Determine the (x, y) coordinate at the center of the cell enclosing the given text.  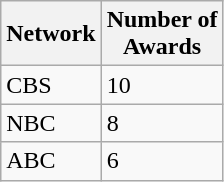
CBS (51, 85)
Number ofAwards (162, 34)
10 (162, 85)
Network (51, 34)
6 (162, 161)
ABC (51, 161)
NBC (51, 123)
8 (162, 123)
